Find where the given text appears and provide that cell's center as (X, Y) coordinate. 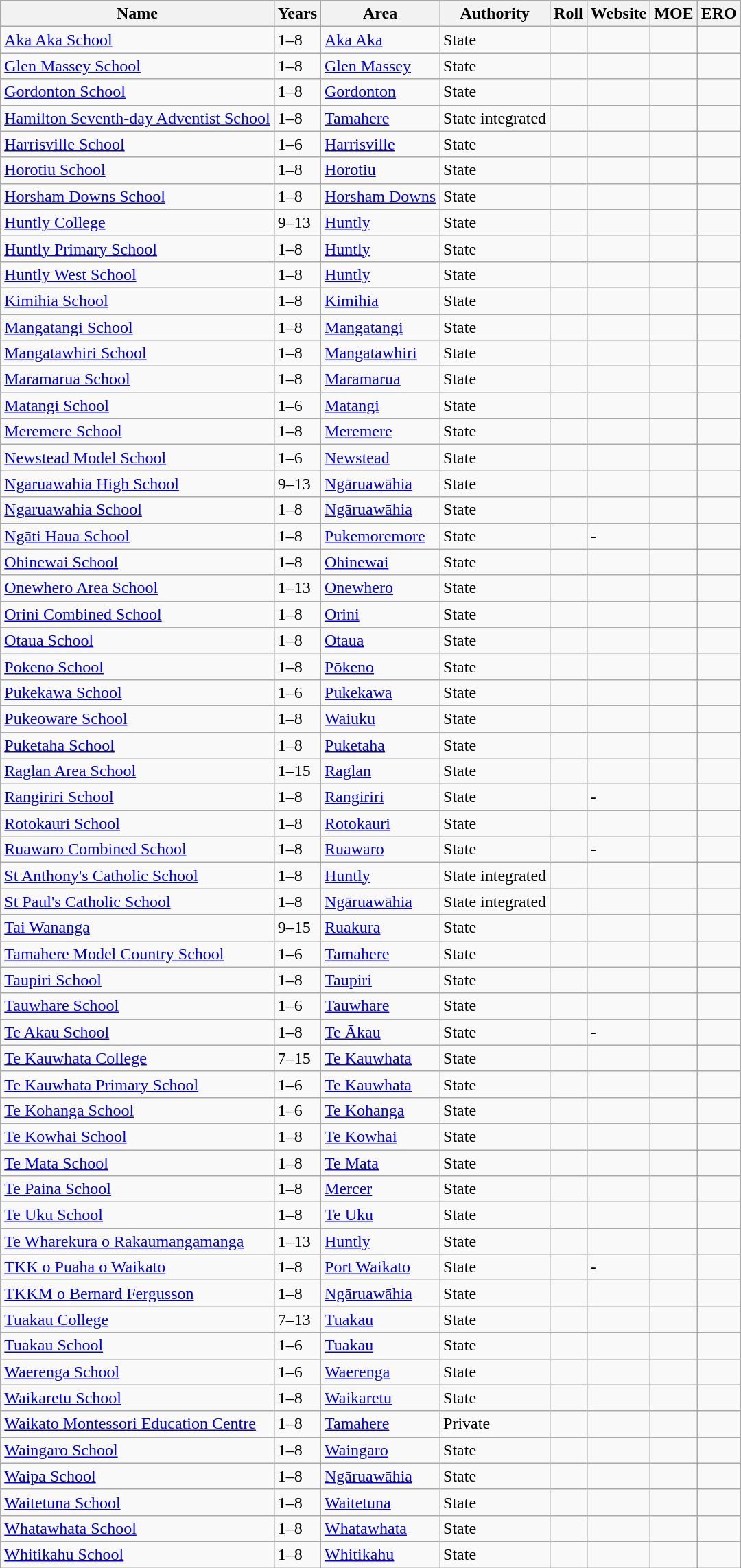
Orini (380, 614)
Waerenga School (137, 1372)
Waikaretu School (137, 1398)
Onewhero Area School (137, 588)
Tauwhare (380, 1006)
Mercer (380, 1189)
Meremere (380, 432)
Te Kohanga School (137, 1110)
Te Uku (380, 1215)
St Paul's Catholic School (137, 902)
Ruawaro (380, 850)
Huntly Primary School (137, 248)
Private (495, 1424)
Glen Massey (380, 66)
Harrisville (380, 144)
Onewhero (380, 588)
Horsham Downs (380, 196)
Horsham Downs School (137, 196)
Puketaha School (137, 745)
Te Kauwhata Primary School (137, 1084)
Otaua (380, 640)
Harrisville School (137, 144)
Tuakau College (137, 1320)
Aka Aka School (137, 40)
Hamilton Seventh-day Adventist School (137, 118)
ERO (719, 14)
Tauwhare School (137, 1006)
Matangi School (137, 406)
9–15 (297, 928)
Raglan Area School (137, 771)
Whatawhata School (137, 1528)
Tuakau School (137, 1346)
Rangiriri (380, 797)
Gordonton School (137, 92)
Newstead Model School (137, 458)
Waingaro School (137, 1450)
Mangatangi (380, 327)
Whatawhata (380, 1528)
Waitetuna (380, 1502)
St Anthony's Catholic School (137, 876)
Whitikahu School (137, 1554)
7–15 (297, 1058)
Waitetuna School (137, 1502)
Pukekawa (380, 692)
Mangatawhiri (380, 353)
Ngaruawahia School (137, 510)
Rangiriri School (137, 797)
Orini Combined School (137, 614)
Huntly College (137, 222)
Te Ākau (380, 1032)
Te Kowhai School (137, 1136)
Ruakura (380, 928)
Pokeno School (137, 666)
Pukemoremore (380, 536)
Area (380, 14)
Te Paina School (137, 1189)
Rotokauri (380, 823)
Glen Massey School (137, 66)
Horotiu (380, 170)
Huntly West School (137, 274)
1–15 (297, 771)
Te Kowhai (380, 1136)
Mangatangi School (137, 327)
Te Mata (380, 1163)
Gordonton (380, 92)
Waikato Montessori Education Centre (137, 1424)
Kimihia (380, 301)
Raglan (380, 771)
Te Mata School (137, 1163)
Rotokauri School (137, 823)
Taupiri (380, 980)
Tamahere Model Country School (137, 954)
Waingaro (380, 1450)
Te Kauwhata College (137, 1058)
Meremere School (137, 432)
Horotiu School (137, 170)
Years (297, 14)
Kimihia School (137, 301)
TKK o Puaha o Waikato (137, 1267)
Waiuku (380, 718)
Maramarua (380, 379)
Waerenga (380, 1372)
Newstead (380, 458)
Otaua School (137, 640)
Te Akau School (137, 1032)
Ruawaro Combined School (137, 850)
Te Uku School (137, 1215)
Port Waikato (380, 1267)
Website (618, 14)
Taupiri School (137, 980)
Whitikahu (380, 1554)
Ohinewai (380, 562)
Puketaha (380, 745)
Authority (495, 14)
Maramarua School (137, 379)
Pukeoware School (137, 718)
Te Kohanga (380, 1110)
Roll (569, 14)
MOE (674, 14)
Name (137, 14)
Te Wharekura o Rakaumangamanga (137, 1241)
7–13 (297, 1320)
Waipa School (137, 1476)
Ohinewai School (137, 562)
Ngaruawahia High School (137, 484)
Pōkeno (380, 666)
Pukekawa School (137, 692)
Matangi (380, 406)
Tai Wananga (137, 928)
TKKM o Bernard Fergusson (137, 1294)
Waikaretu (380, 1398)
Mangatawhiri School (137, 353)
Aka Aka (380, 40)
Ngāti Haua School (137, 536)
